Output the (x, y) coordinate of the center of the cell containing the given text.  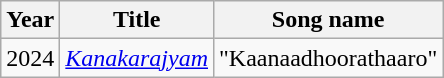
Kanakarajyam (137, 58)
Year (30, 20)
Title (137, 20)
Song name (328, 20)
2024 (30, 58)
"Kaanaadhoorathaaro" (328, 58)
